Return (x, y) of the center of cell containing provided text 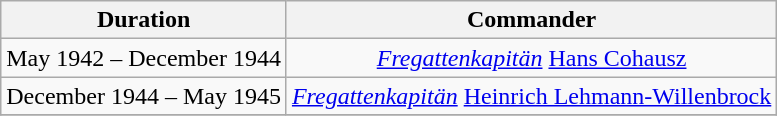
Duration (144, 20)
Fregattenkapitän Hans Cohausz (531, 58)
December 1944 – May 1945 (144, 96)
Fregattenkapitän Heinrich Lehmann-Willenbrock (531, 96)
May 1942 – December 1944 (144, 58)
Commander (531, 20)
